Capture the cell that displays the provided text and extract its (x, y) central coordinate. 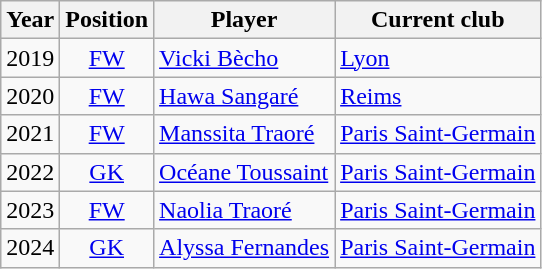
Alyssa Fernandes (244, 248)
Lyon (438, 58)
Year (30, 20)
Manssita Traoré (244, 134)
2019 (30, 58)
2021 (30, 134)
Player (244, 20)
Reims (438, 96)
Hawa Sangaré (244, 96)
2022 (30, 172)
Naolia Traoré (244, 210)
2023 (30, 210)
Current club (438, 20)
Vicki Bècho (244, 58)
2020 (30, 96)
Océane Toussaint (244, 172)
Position (107, 20)
2024 (30, 248)
